For the text-containing cell, return its midpoint in (X, Y) coordinate format. 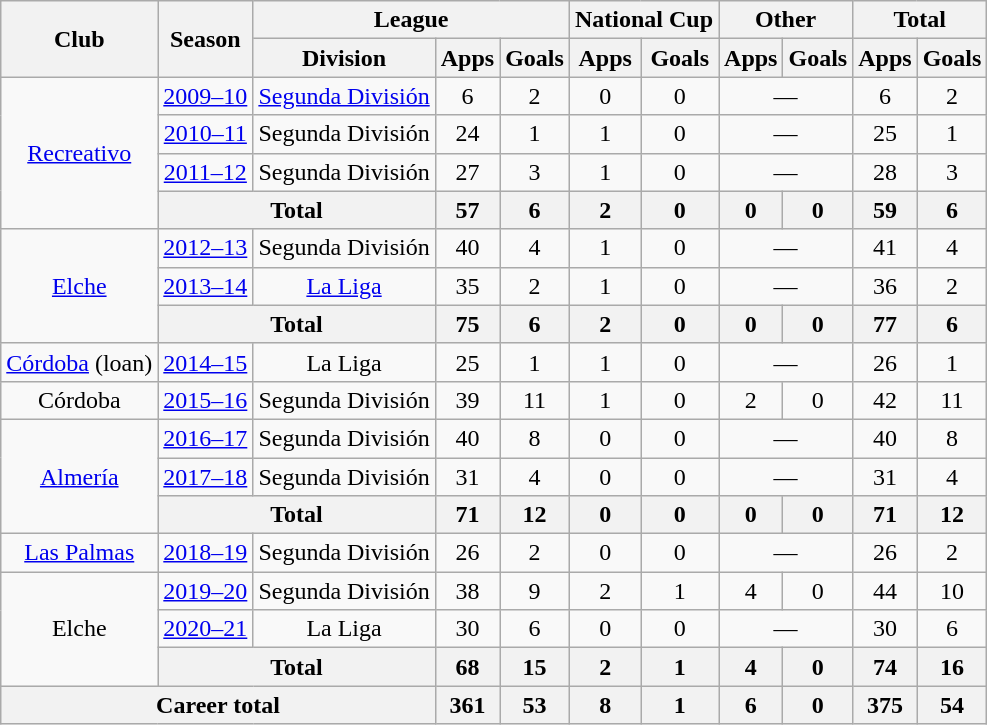
2010–11 (206, 134)
National Cup (644, 20)
Division (344, 58)
Season (206, 39)
Las Palmas (80, 553)
League (412, 20)
38 (467, 591)
59 (885, 210)
36 (885, 286)
361 (467, 705)
27 (467, 172)
Recreativo (80, 153)
2014–15 (206, 362)
2015–16 (206, 400)
2020–21 (206, 629)
10 (952, 591)
24 (467, 134)
2009–10 (206, 96)
16 (952, 667)
44 (885, 591)
Club (80, 39)
Almería (80, 476)
Other (786, 20)
Córdoba (loan) (80, 362)
9 (535, 591)
68 (467, 667)
53 (535, 705)
2019–20 (206, 591)
2017–18 (206, 477)
39 (467, 400)
2016–17 (206, 438)
42 (885, 400)
Córdoba (80, 400)
2012–13 (206, 248)
57 (467, 210)
74 (885, 667)
15 (535, 667)
35 (467, 286)
2011–12 (206, 172)
2013–14 (206, 286)
41 (885, 248)
Career total (218, 705)
54 (952, 705)
75 (467, 324)
28 (885, 172)
77 (885, 324)
375 (885, 705)
2018–19 (206, 553)
